Output the [X, Y] coordinate of the center of the cell containing the given text.  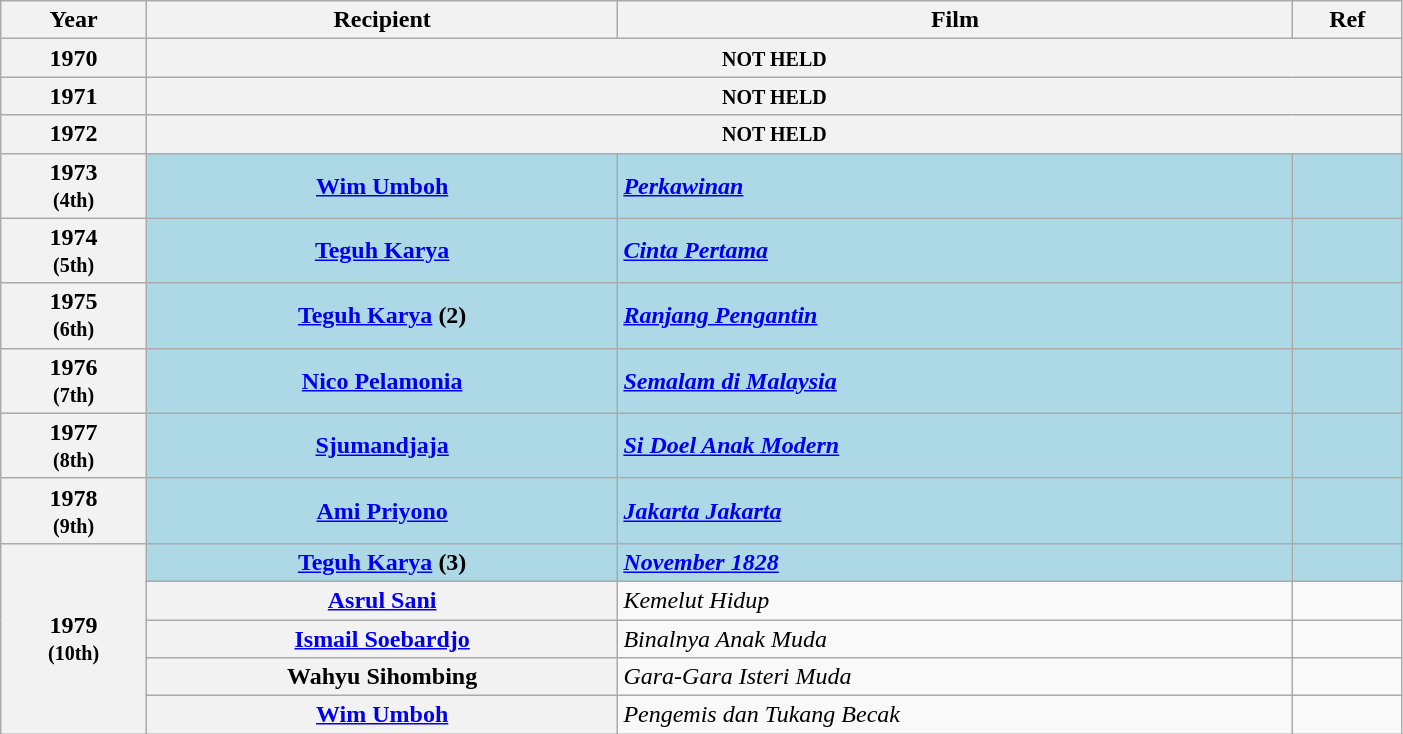
1976(7th) [74, 380]
1971 [74, 96]
Semalam di Malaysia [955, 380]
Perkawinan [955, 186]
1972 [74, 134]
Wahyu Sihombing [382, 677]
Ranjang Pengantin [955, 316]
Gara-Gara Isteri Muda [955, 677]
Teguh Karya [382, 250]
Nico Pelamonia [382, 380]
Binalnya Anak Muda [955, 639]
November 1828 [955, 562]
1978(9th) [74, 510]
Year [74, 20]
Recipient [382, 20]
1970 [74, 58]
Teguh Karya (2) [382, 316]
Si Doel Anak Modern [955, 446]
Kemelut Hidup [955, 600]
Cinta Pertama [955, 250]
1979(10th) [74, 638]
Teguh Karya (3) [382, 562]
1974(5th) [74, 250]
Ismail Soebardjo [382, 639]
Asrul Sani [382, 600]
Sjumandjaja [382, 446]
1977(8th) [74, 446]
1975(6th) [74, 316]
1973(4th) [74, 186]
Film [955, 20]
Jakarta Jakarta [955, 510]
Ref [1347, 20]
Ami Priyono [382, 510]
Pengemis dan Tukang Becak [955, 715]
